Detect which cell encompasses the target text, then output its [X, Y] center coordinate. 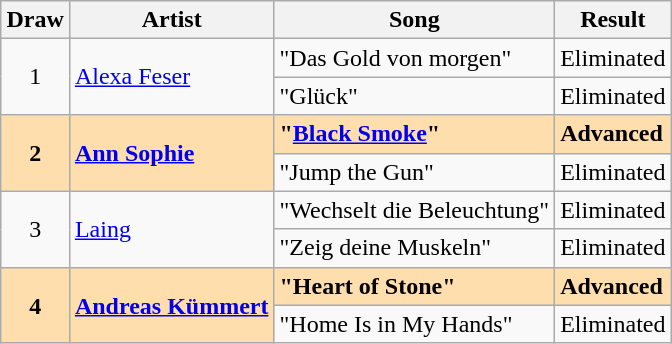
Song [414, 20]
"Wechselt die Beleuchtung" [414, 210]
Andreas Kümmert [172, 305]
Result [613, 20]
"Glück" [414, 96]
"Zeig deine Muskeln" [414, 248]
2 [35, 153]
Laing [172, 229]
4 [35, 305]
"Jump the Gun" [414, 172]
Ann Sophie [172, 153]
"Home Is in My Hands" [414, 324]
Draw [35, 20]
Alexa Feser [172, 77]
"Das Gold von morgen" [414, 58]
1 [35, 77]
"Heart of Stone" [414, 286]
3 [35, 229]
"Black Smoke" [414, 134]
Artist [172, 20]
